Capture the cell that displays the provided text and extract its [x, y] central coordinate. 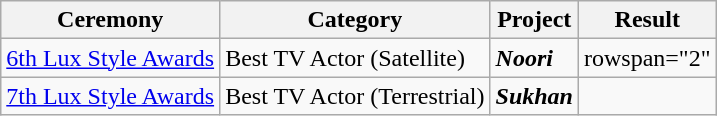
Category [355, 20]
rowspan="2" [647, 58]
Sukhan [534, 96]
Result [647, 20]
7th Lux Style Awards [110, 96]
Noori [534, 58]
Best TV Actor (Terrestrial) [355, 96]
6th Lux Style Awards [110, 58]
Project [534, 20]
Best TV Actor (Satellite) [355, 58]
Ceremony [110, 20]
